Identify which cell holds the provided text, then report its [x, y] central coordinate. 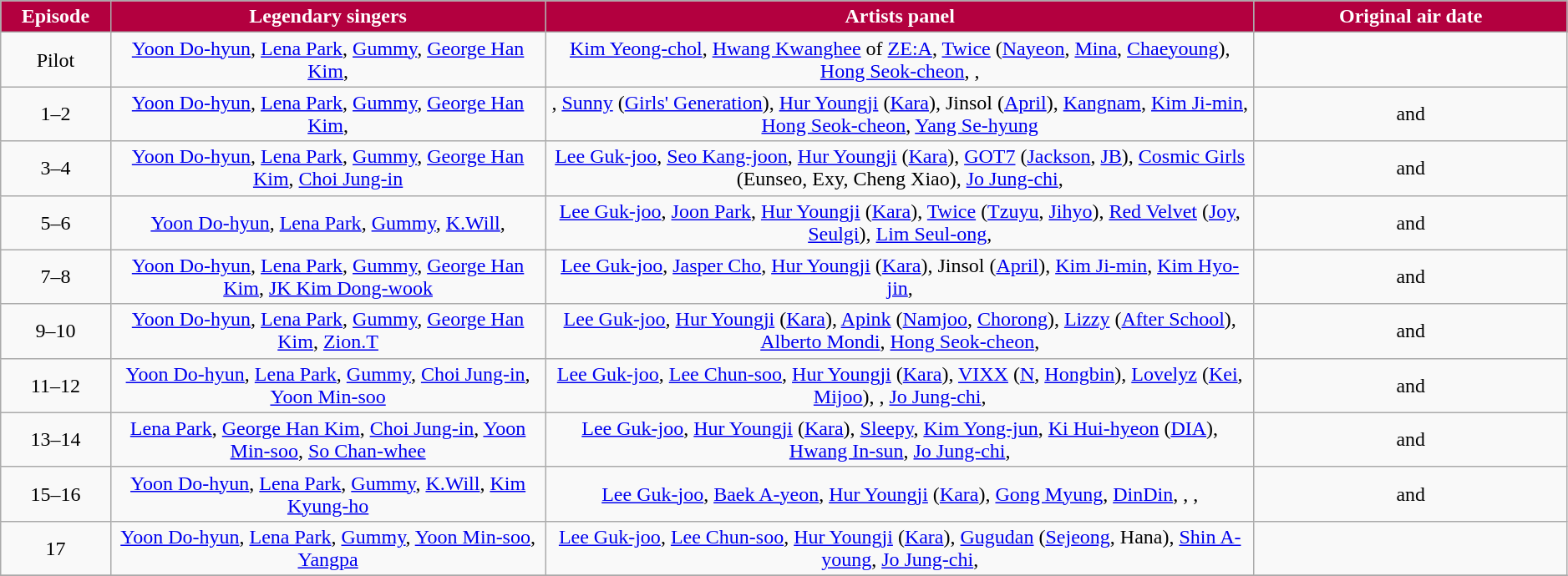
11–12 [55, 386]
Legendary singers [327, 17]
Lee Guk-joo, Lee Chun-soo, Hur Youngji (Kara), VIXX (N, Hongbin), Lovelyz (Kei, Mijoo), , Jo Jung-chi, [900, 386]
Yoon Do-hyun, Lena Park, Gummy, George Han Kim, JK Kim Dong-wook [327, 277]
9–10 [55, 331]
13–14 [55, 439]
Pilot [55, 60]
Yoon Do-hyun, Lena Park, Gummy, K.Will, [327, 222]
1–2 [55, 114]
7–8 [55, 277]
Lee Guk-joo, Baek A-yeon, Hur Youngji (Kara), Gong Myung, DinDin, , , [900, 494]
, Sunny (Girls' Generation), Hur Youngji (Kara), Jinsol (April), Kangnam, Kim Ji-min, Hong Seok-cheon, Yang Se-hyung [900, 114]
Lena Park, George Han Kim, Choi Jung-in, Yoon Min-soo, So Chan-whee [327, 439]
Episode [55, 17]
Original air date [1410, 17]
Yoon Do-hyun, Lena Park, Gummy, Yoon Min-soo, Yangpa [327, 548]
Lee Guk-joo, Hur Youngji (Kara), Sleepy, Kim Yong-jun, Ki Hui-hyeon (DIA), Hwang In-sun, Jo Jung-chi, [900, 439]
Lee Guk-joo, Jasper Cho, Hur Youngji (Kara), Jinsol (April), Kim Ji-min, Kim Hyo-jin, [900, 277]
5–6 [55, 222]
17 [55, 548]
Lee Guk-joo, Seo Kang-joon, Hur Youngji (Kara), GOT7 (Jackson, JB), Cosmic Girls (Eunseo, Exy, Cheng Xiao), Jo Jung-chi, [900, 169]
Lee Guk-joo, Joon Park, Hur Youngji (Kara), Twice (Tzuyu, Jihyo), Red Velvet (Joy, Seulgi), Lim Seul-ong, [900, 222]
Yoon Do-hyun, Lena Park, Gummy, George Han Kim, Choi Jung-in [327, 169]
Yoon Do-hyun, Lena Park, Gummy, Choi Jung-in, Yoon Min-soo [327, 386]
Lee Guk-joo, Hur Youngji (Kara), Apink (Namjoo, Chorong), Lizzy (After School), Alberto Mondi, Hong Seok-cheon, [900, 331]
Artists panel [900, 17]
Yoon Do-hyun, Lena Park, Gummy, K.Will, Kim Kyung-ho [327, 494]
Lee Guk-joo, Lee Chun-soo, Hur Youngji (Kara), Gugudan (Sejeong, Hana), Shin A-young, Jo Jung-chi, [900, 548]
3–4 [55, 169]
Yoon Do-hyun, Lena Park, Gummy, George Han Kim, Zion.T [327, 331]
Kim Yeong-chol, Hwang Kwanghee of ZE:A, Twice (Nayeon, Mina, Chaeyoung), Hong Seok-cheon, , [900, 60]
15–16 [55, 494]
